Find where the given text appears and provide that cell's center as (x, y) coordinate. 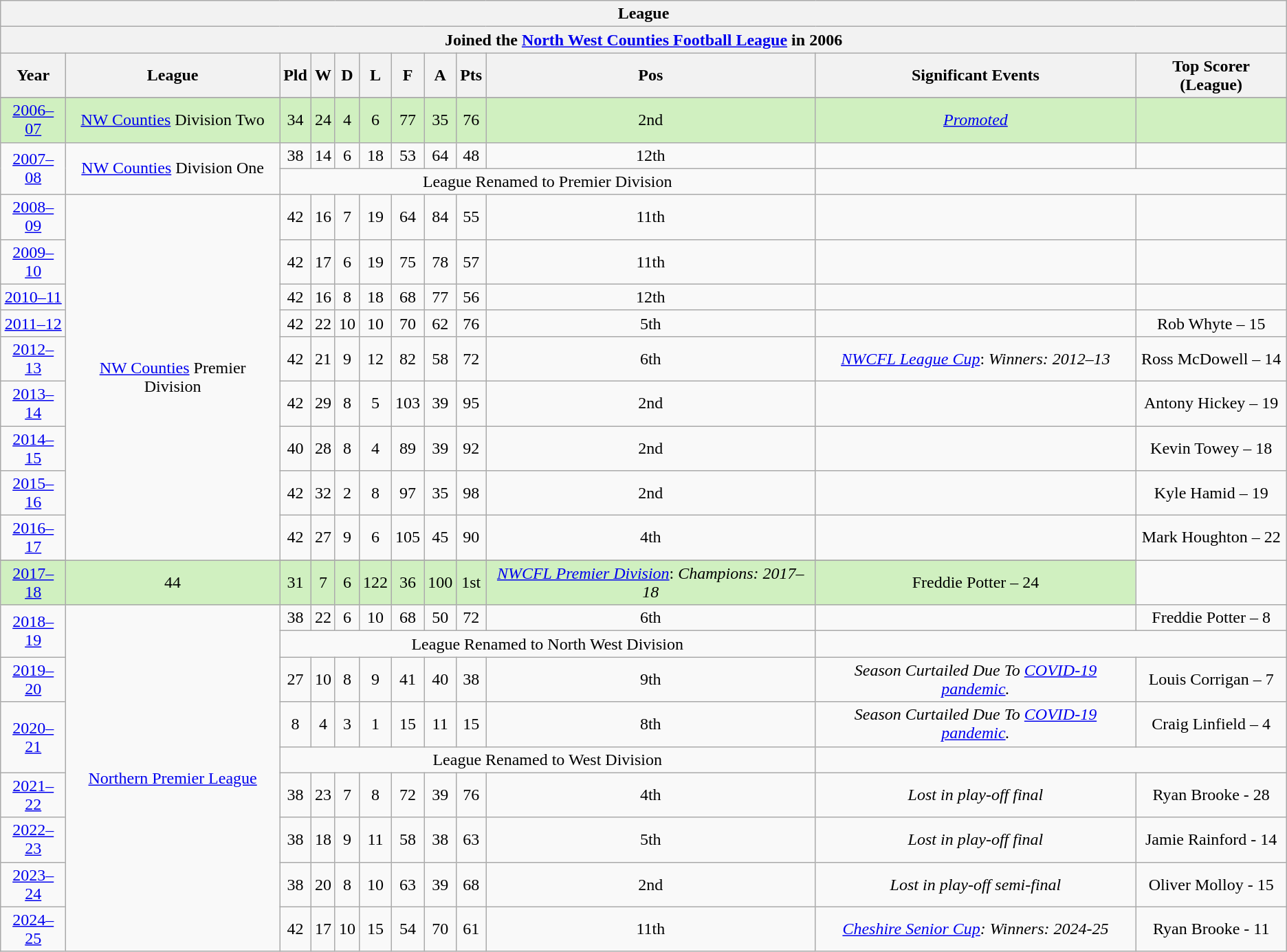
Ryan Brooke - 28 (1211, 795)
57 (472, 261)
Antony Hickey – 19 (1211, 403)
2013–14 (33, 403)
2022–23 (33, 840)
122 (375, 583)
NW Counties Premier Division (173, 377)
Lost in play-off semi-final (976, 884)
NW Counties Division One (173, 168)
Joined the North West Counties Football League in 2006 (643, 40)
Louis Corrigan – 7 (1211, 679)
Kevin Towey – 18 (1211, 448)
2017–18 (33, 583)
14 (323, 155)
Year (33, 76)
21 (323, 359)
31 (296, 583)
53 (408, 155)
D (346, 76)
103 (408, 403)
41 (408, 679)
2021–22 (33, 795)
Promoted (976, 120)
Freddie Potter – 8 (1211, 618)
NW Counties Division Two (173, 120)
2010–11 (33, 297)
89 (408, 448)
95 (472, 403)
1st (472, 583)
NWCFL Premier Division: Champions: 2017–18 (650, 583)
98 (472, 494)
28 (323, 448)
Ross McDowell – 14 (1211, 359)
97 (408, 494)
90 (472, 538)
92 (472, 448)
12 (375, 359)
Rob Whyte – 15 (1211, 323)
56 (472, 297)
45 (440, 538)
100 (440, 583)
2 (346, 494)
24 (323, 120)
75 (408, 261)
34 (296, 120)
Pos (650, 76)
NWCFL League Cup: Winners: 2012–13 (976, 359)
Pld (296, 76)
3 (346, 724)
2008–09 (33, 217)
82 (408, 359)
Pts (472, 76)
W (323, 76)
2019–20 (33, 679)
Significant Events (976, 76)
9th (650, 679)
54 (408, 929)
84 (440, 217)
Jamie Rainford - 14 (1211, 840)
36 (408, 583)
Craig Linfield – 4 (1211, 724)
League Renamed to West Division (547, 760)
Mark Houghton – 22 (1211, 538)
2006–07 (33, 120)
1 (375, 724)
F (408, 76)
League Renamed to North West Division (547, 644)
Cheshire Senior Cup: Winners: 2024-25 (976, 929)
2016–17 (33, 538)
Kyle Hamid – 19 (1211, 494)
8th (650, 724)
105 (408, 538)
20 (323, 884)
5 (375, 403)
29 (323, 403)
2015–16 (33, 494)
Ryan Brooke - 11 (1211, 929)
48 (472, 155)
L (375, 76)
62 (440, 323)
2020–21 (33, 737)
2018–19 (33, 631)
League Renamed to Premier Division (547, 181)
2009–10 (33, 261)
A (440, 76)
2023–24 (33, 884)
44 (173, 583)
Oliver Molloy - 15 (1211, 884)
32 (323, 494)
61 (472, 929)
Northern Premier League (173, 778)
Freddie Potter – 24 (976, 583)
23 (323, 795)
55 (472, 217)
2011–12 (33, 323)
50 (440, 618)
2007–08 (33, 168)
2024–25 (33, 929)
78 (440, 261)
Top Scorer (League) (1211, 76)
2014–15 (33, 448)
2012–13 (33, 359)
